Extract the [x, y] coordinate from the center of the cell holding the provided text.  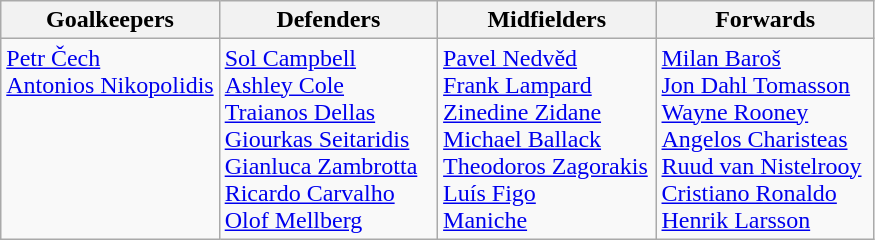
Forwards [765, 20]
Midfielders [547, 20]
Petr Čech Antonios Nikopolidis [110, 139]
Sol Campbell Ashley Cole Traianos Dellas Giourkas Seitaridis Gianluca Zambrotta Ricardo Carvalho Olof Mellberg [328, 139]
Milan Baroš Jon Dahl Tomasson Wayne Rooney Angelos Charisteas Ruud van Nistelrooy Cristiano Ronaldo Henrik Larsson [765, 139]
Goalkeepers [110, 20]
Defenders [328, 20]
Pavel Nedvěd Frank Lampard Zinedine Zidane Michael Ballack Theodoros Zagorakis Luís Figo Maniche [547, 139]
